Provide the (x, y) coordinate of the cell's center where the given text is located.  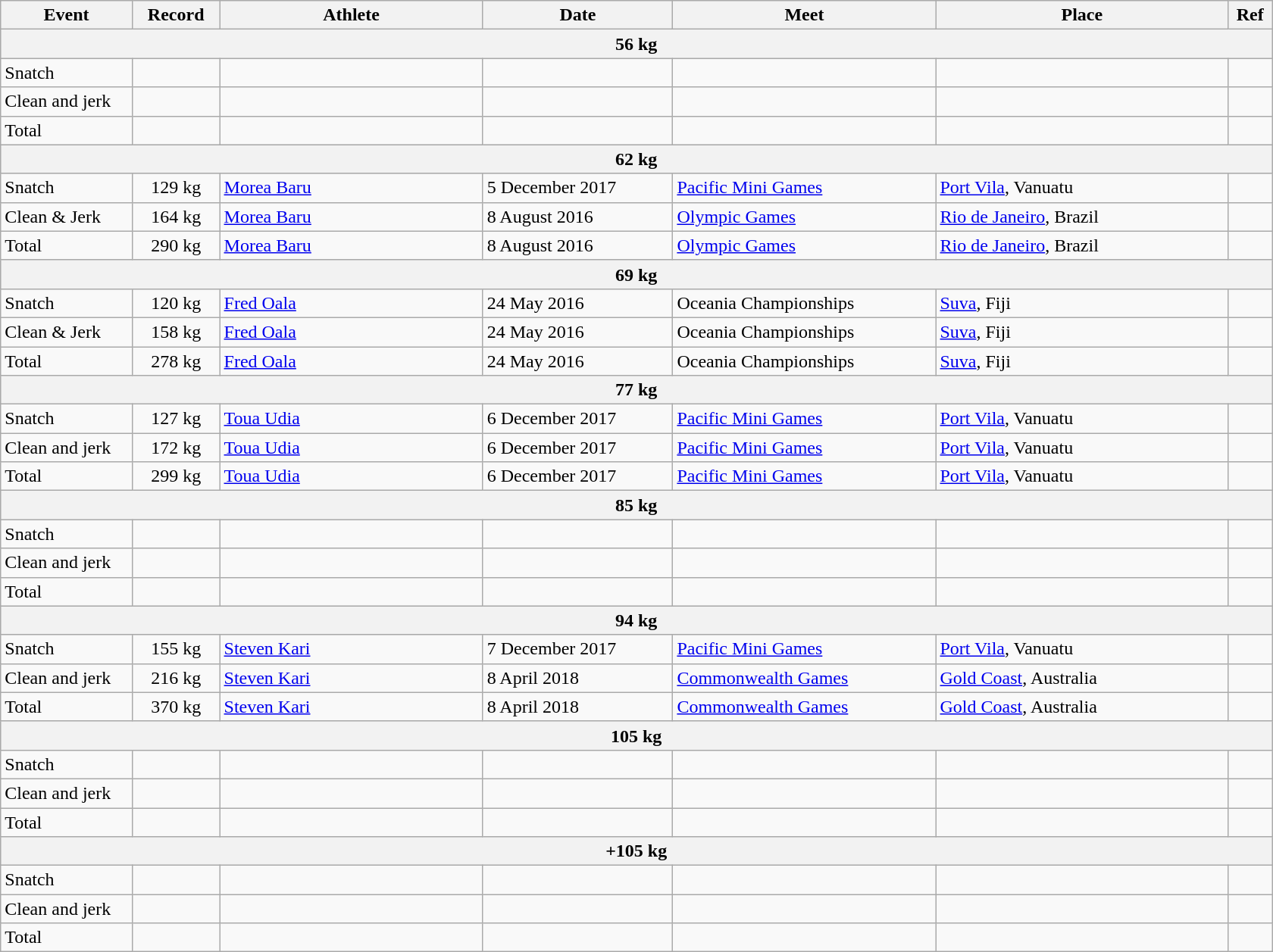
370 kg (176, 707)
278 kg (176, 361)
172 kg (176, 448)
129 kg (176, 188)
299 kg (176, 476)
Date (577, 15)
Ref (1250, 15)
Place (1082, 15)
120 kg (176, 303)
105 kg (636, 735)
7 December 2017 (577, 649)
127 kg (176, 419)
+105 kg (636, 851)
216 kg (176, 678)
56 kg (636, 44)
94 kg (636, 620)
Event (67, 15)
85 kg (636, 505)
290 kg (176, 245)
Athlete (352, 15)
155 kg (176, 649)
62 kg (636, 159)
Meet (805, 15)
Record (176, 15)
158 kg (176, 332)
164 kg (176, 217)
69 kg (636, 274)
77 kg (636, 390)
5 December 2017 (577, 188)
